Provide the [X, Y] coordinate of the cell's center where the given text is located.  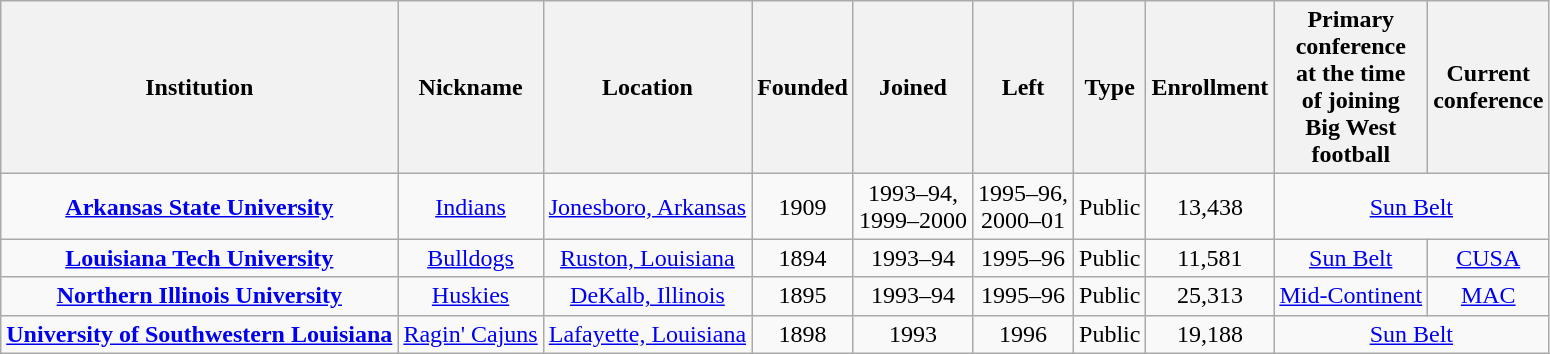
University of Southwestern Louisiana [200, 334]
1894 [803, 258]
Primaryconferenceat the timeof joiningBig Westfootball [1351, 88]
Joined [912, 88]
Currentconference [1488, 88]
Indians [470, 206]
25,313 [1210, 296]
Bulldogs [470, 258]
Huskies [470, 296]
1993–94,1999–2000 [912, 206]
1995–96,2000–01 [1022, 206]
Louisiana Tech University [200, 258]
MAC [1488, 296]
11,581 [1210, 258]
Location [647, 88]
DeKalb, Illinois [647, 296]
Ragin' Cajuns [470, 334]
1993 [912, 334]
Northern Illinois University [200, 296]
Left [1022, 88]
Institution [200, 88]
Nickname [470, 88]
13,438 [1210, 206]
Founded [803, 88]
Mid-Continent [1351, 296]
CUSA [1488, 258]
1895 [803, 296]
1898 [803, 334]
Type [1110, 88]
Enrollment [1210, 88]
1996 [1022, 334]
Ruston, Louisiana [647, 258]
1909 [803, 206]
Lafayette, Louisiana [647, 334]
Arkansas State University [200, 206]
Jonesboro, Arkansas [647, 206]
19,188 [1210, 334]
